Return (X, Y) of the center of cell containing provided text 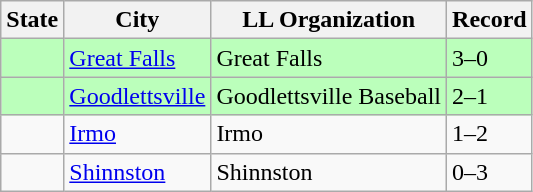
City (138, 20)
2–1 (490, 96)
LL Organization (329, 20)
1–2 (490, 134)
Record (490, 20)
Goodlettsville (138, 96)
State (32, 20)
Goodlettsville Baseball (329, 96)
3–0 (490, 58)
0–3 (490, 172)
